Search for the cell housing the specified text and yield its [x, y] center coordinate. 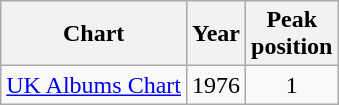
Chart [94, 34]
UK Albums Chart [94, 85]
Peakposition [292, 34]
1976 [216, 85]
1 [292, 85]
Year [216, 34]
